Locate the cell with the specified text and output its (X, Y) center coordinate. 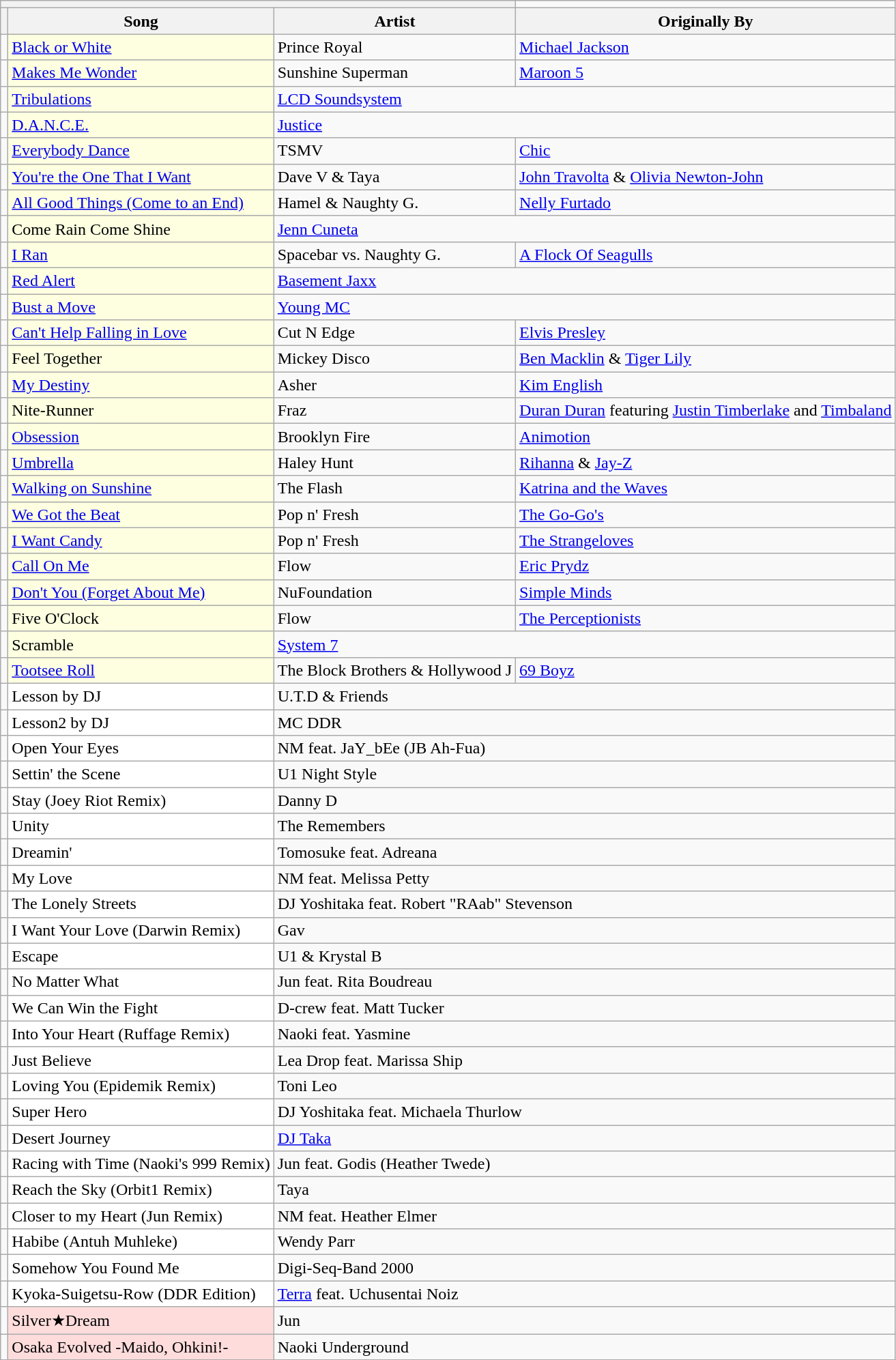
Spacebar vs. Naughty G. (394, 255)
Artist (394, 21)
You're the One That I Want (141, 177)
Osaka Evolved -Maido, Ohkini!- (141, 1346)
DJ Yoshitaka feat. Robert "RAab" Stevenson (584, 904)
The Remembers (584, 826)
Super Hero (141, 1112)
Scramble (141, 644)
Come Rain Come Shine (141, 229)
Black or White (141, 47)
Silver★Dream (141, 1320)
Cut N Edge (394, 333)
Bust a Move (141, 306)
Song (141, 21)
Michael Jackson (706, 47)
NuFoundation (394, 592)
Basement Jaxx (584, 280)
Nite-Runner (141, 411)
TSMV (394, 151)
Taya (584, 1190)
NM feat. Heather Elmer (584, 1216)
D.A.N.C.E. (141, 125)
Stay (Joey Riot Remix) (141, 800)
My Destiny (141, 385)
Feel Together (141, 359)
Into Your Heart (Ruffage Remix) (141, 1034)
DJ Yoshitaka feat. Michaela Thurlow (584, 1112)
Five O'Clock (141, 618)
Originally By (706, 21)
I Ran (141, 255)
Lea Drop feat. Marissa Ship (584, 1060)
Sunshine Superman (394, 73)
No Matter What (141, 982)
Settin' the Scene (141, 775)
D-crew feat. Matt Tucker (584, 1008)
Simple Minds (706, 592)
LCD Soundsystem (584, 99)
Unity (141, 826)
Animotion (706, 437)
I Want Candy (141, 540)
Mickey Disco (394, 359)
Open Your Eyes (141, 749)
MC DDR (584, 723)
Terra feat. Uchusentai Noiz (584, 1294)
Reach the Sky (Orbit1 Remix) (141, 1190)
Ben Macklin & Tiger Lily (706, 359)
Walking on Sunshine (141, 489)
69 Boyz (706, 670)
Asher (394, 385)
U.T.D & Friends (584, 696)
I Want Your Love (Darwin Remix) (141, 930)
Tomosuke feat. Adreana (584, 852)
Tribulations (141, 99)
Loving You (Epidemik Remix) (141, 1086)
Tootsee Roll (141, 670)
Toni Leo (584, 1086)
Fraz (394, 411)
Dreamin' (141, 852)
Closer to my Heart (Jun Remix) (141, 1216)
The Go-Go's (706, 515)
We Can Win the Fight (141, 1008)
We Got the Beat (141, 515)
Umbrella (141, 463)
Hamel & Naughty G. (394, 203)
Lesson2 by DJ (141, 723)
Makes Me Wonder (141, 73)
Dave V & Taya (394, 177)
Jun feat. Godis (Heather Twede) (584, 1164)
Can't Help Falling in Love (141, 333)
Duran Duran featuring Justin Timberlake and Timbaland (706, 411)
Danny D (584, 800)
Naoki Underground (584, 1346)
Desert Journey (141, 1138)
Young MC (584, 306)
Red Alert (141, 280)
The Block Brothers & Hollywood J (394, 670)
Everybody Dance (141, 151)
Elvis Presley (706, 333)
Katrina and the Waves (706, 489)
My Love (141, 878)
Somehow You Found Me (141, 1268)
A Flock Of Seagulls (706, 255)
Wendy Parr (584, 1242)
DJ Taka (584, 1138)
The Flash (394, 489)
U1 & Krystal B (584, 956)
Brooklyn Fire (394, 437)
Just Believe (141, 1060)
Chic (706, 151)
Escape (141, 956)
Racing with Time (Naoki's 999 Remix) (141, 1164)
Digi-Seq-Band 2000 (584, 1268)
The Lonely Streets (141, 904)
Maroon 5 (706, 73)
NM feat. Melissa Petty (584, 878)
John Travolta & Olivia Newton-John (706, 177)
Don't You (Forget About Me) (141, 592)
U1 Night Style (584, 775)
Jenn Cuneta (584, 229)
Haley Hunt (394, 463)
All Good Things (Come to an End) (141, 203)
Kyoka-Suigetsu-Row (DDR Edition) (141, 1294)
Jun feat. Rita Boudreau (584, 982)
The Perceptionists (706, 618)
Call On Me (141, 566)
Obsession (141, 437)
NM feat. JaY_bEe (JB Ah-Fua) (584, 749)
Rihanna & Jay-Z (706, 463)
Naoki feat. Yasmine (584, 1034)
Prince Royal (394, 47)
Gav (584, 930)
Nelly Furtado (706, 203)
Lesson by DJ (141, 696)
The Strangeloves (706, 540)
Eric Prydz (706, 566)
System 7 (584, 644)
Habibe (Antuh Muhleke) (141, 1242)
Justice (584, 125)
Kim English (706, 385)
Jun (584, 1320)
